Search for the cell housing the specified text and yield its [X, Y] center coordinate. 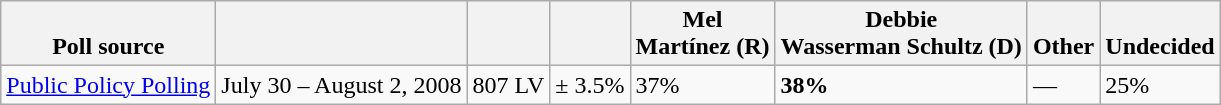
± 3.5% [590, 85]
DebbieWasserman Schultz (D) [901, 34]
38% [901, 85]
25% [1160, 85]
MelMartínez (R) [702, 34]
Poll source [108, 34]
807 LV [508, 85]
Public Policy Polling [108, 85]
July 30 – August 2, 2008 [342, 85]
— [1063, 85]
Undecided [1160, 34]
Other [1063, 34]
37% [702, 85]
